For the text-containing cell, return its midpoint in [X, Y] coordinate format. 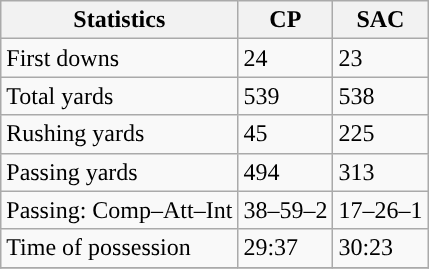
539 [286, 96]
Statistics [120, 20]
225 [380, 134]
313 [380, 172]
Passing yards [120, 172]
30:23 [380, 248]
29:37 [286, 248]
Rushing yards [120, 134]
Time of possession [120, 248]
SAC [380, 20]
First downs [120, 58]
CP [286, 20]
24 [286, 58]
538 [380, 96]
17–26–1 [380, 210]
38–59–2 [286, 210]
Total yards [120, 96]
494 [286, 172]
Passing: Comp–Att–Int [120, 210]
23 [380, 58]
45 [286, 134]
